Scan for the cell matching the given text and deliver its (X, Y) coordinate at center. 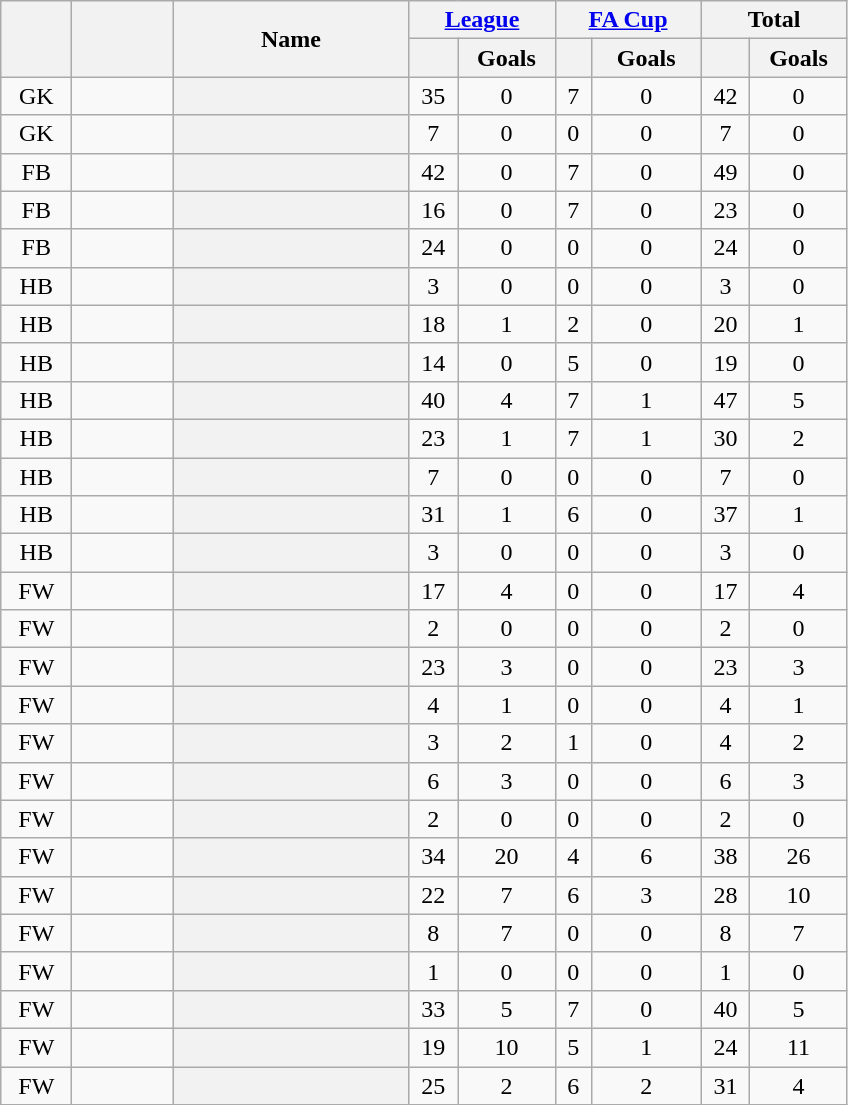
38 (726, 857)
22 (434, 895)
14 (434, 362)
35 (434, 96)
47 (726, 400)
28 (726, 895)
11 (798, 1047)
Name (291, 39)
34 (434, 857)
25 (434, 1085)
37 (726, 515)
26 (798, 857)
FA Cup (628, 20)
33 (434, 1009)
16 (434, 210)
30 (726, 438)
Total (774, 20)
49 (726, 172)
18 (434, 324)
League (482, 20)
